Capture the cell that displays the provided text and extract its [x, y] central coordinate. 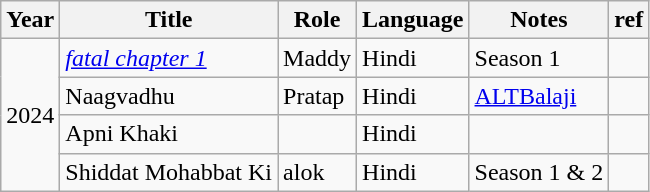
ref [629, 20]
Naagvadhu [169, 96]
Apni Khaki [169, 134]
Notes [539, 20]
2024 [30, 115]
fatal chapter 1 [169, 58]
Maddy [318, 58]
ALTBalaji [539, 96]
Pratap [318, 96]
Shiddat Mohabbat Ki [169, 172]
Season 1 [539, 58]
Title [169, 20]
Season 1 & 2 [539, 172]
Language [413, 20]
alok [318, 172]
Role [318, 20]
Year [30, 20]
